Return the [x, y] coordinate for the center point of the cell that contains the specified text.  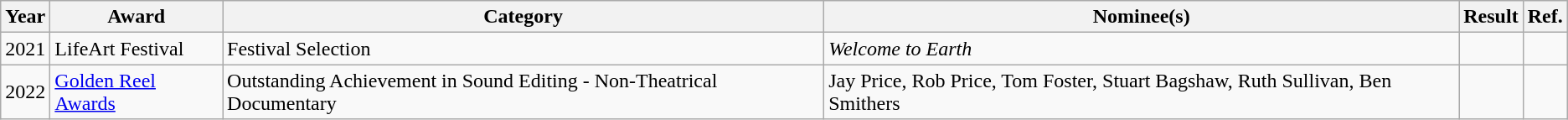
Outstanding Achievement in Sound Editing - Non-Theatrical Documentary [524, 92]
Category [524, 17]
2022 [25, 92]
Nominee(s) [1142, 17]
LifeArt Festival [137, 49]
Jay Price, Rob Price, Tom Foster, Stuart Bagshaw, Ruth Sullivan, Ben Smithers [1142, 92]
2021 [25, 49]
Festival Selection [524, 49]
Ref. [1545, 17]
Year [25, 17]
Welcome to Earth [1142, 49]
Award [137, 17]
Result [1491, 17]
Golden Reel Awards [137, 92]
